Find where the given text appears and provide that cell's center as [X, Y] coordinate. 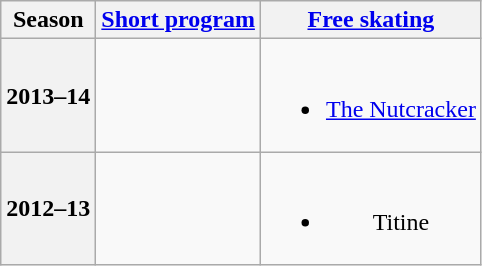
Free skating [370, 20]
2013–14 [48, 96]
Season [48, 20]
Titine [370, 208]
Short program [178, 20]
2012–13 [48, 208]
The Nutcracker [370, 96]
